Determine the (x, y) coordinate at the center of the cell enclosing the given text.  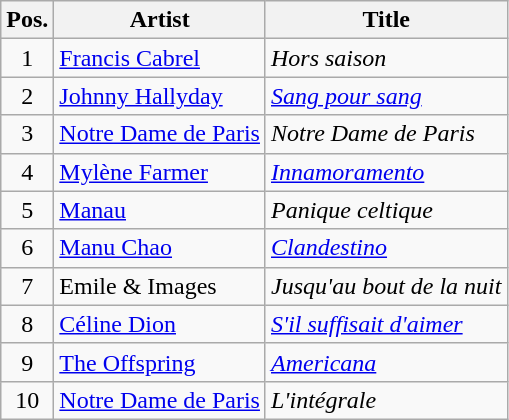
8 (28, 324)
9 (28, 362)
7 (28, 286)
Artist (160, 20)
Panique celtique (386, 210)
4 (28, 172)
Jusqu'au bout de la nuit (386, 286)
6 (28, 248)
10 (28, 400)
Manau (160, 210)
Clandestino (386, 248)
Mylène Farmer (160, 172)
Americana (386, 362)
Sang pour sang (386, 96)
Emile & Images (160, 286)
L'intégrale (386, 400)
Manu Chao (160, 248)
Pos. (28, 20)
5 (28, 210)
Hors saison (386, 58)
Céline Dion (160, 324)
Johnny Hallyday (160, 96)
Innamoramento (386, 172)
3 (28, 134)
The Offspring (160, 362)
Title (386, 20)
1 (28, 58)
2 (28, 96)
Francis Cabrel (160, 58)
S'il suffisait d'aimer (386, 324)
